Identify which cell holds the provided text, then report its [X, Y] central coordinate. 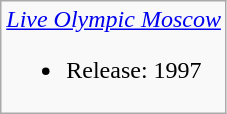
Live Olympic MoscowRelease: 1997 [114, 58]
